Return [X, Y] of the center of cell containing provided text 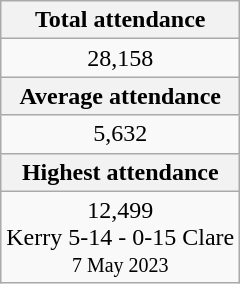
12,499 Kerry 5-14 - 0-15 Clare 7 May 2023 [120, 237]
28,158 [120, 58]
Average attendance [120, 96]
Highest attendance [120, 172]
5,632 [120, 134]
Total attendance [120, 20]
